For the text-containing cell, return its midpoint in (X, Y) coordinate format. 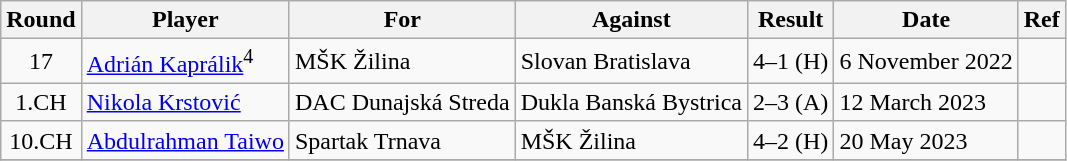
Round (41, 20)
Adrián Kaprálik4 (185, 62)
For (402, 20)
Against (631, 20)
4–1 (H) (790, 62)
4–2 (H) (790, 140)
Abdulrahman Taiwo (185, 140)
Dukla Banská Bystrica (631, 102)
DAC Dunajská Streda (402, 102)
1.CH (41, 102)
Date (926, 20)
Slovan Bratislava (631, 62)
Result (790, 20)
Spartak Trnava (402, 140)
2–3 (A) (790, 102)
17 (41, 62)
6 November 2022 (926, 62)
12 March 2023 (926, 102)
Ref (1042, 20)
Nikola Krstović (185, 102)
20 May 2023 (926, 140)
Player (185, 20)
10.CH (41, 140)
